Output the [X, Y] coordinate of the center of the cell containing the given text.  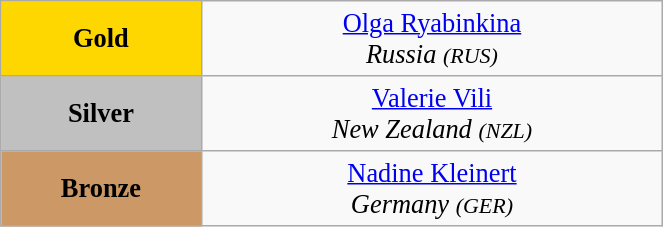
Silver [101, 112]
Nadine KleinertGermany (GER) [432, 188]
Gold [101, 38]
Valerie ViliNew Zealand (NZL) [432, 112]
Olga RyabinkinaRussia (RUS) [432, 38]
Bronze [101, 188]
